From the cell containing the given text, extract its center point as [X, Y] coordinate. 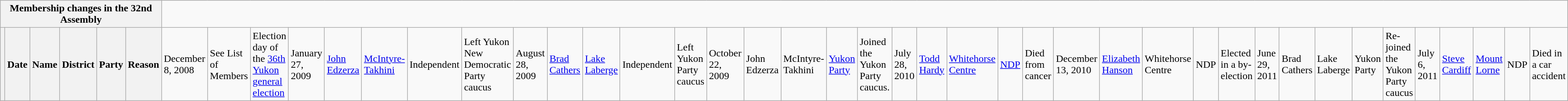
District [78, 64]
January 27, 2009 [307, 64]
Elected in a by-election [1237, 64]
Mount Lorne [1489, 64]
See List of Members [229, 64]
Died in a car accident [1549, 64]
December 8, 2008 [184, 64]
Left Yukon Party caucus [691, 64]
October 22, 2009 [725, 64]
December 13, 2010 [1077, 64]
Re-joined the Yukon Party caucus [1399, 64]
Steve Cardiff [1457, 64]
Died from cancer [1038, 64]
Joined the Yukon Party caucus. [875, 64]
Election day of the 36th Yukon general election [270, 64]
Reason [144, 64]
Membership changes in the 32nd Assembly [81, 14]
Elizabeth Hanson [1121, 64]
Date [18, 64]
July 28, 2010 [904, 64]
Party [111, 64]
August 28, 2009 [530, 64]
June 29, 2011 [1267, 64]
Name [45, 64]
Left Yukon New Democratic Party caucus [487, 64]
Todd Hardy [932, 64]
July 6, 2011 [1428, 64]
